Locate the cell with the specified text and output its [x, y] center coordinate. 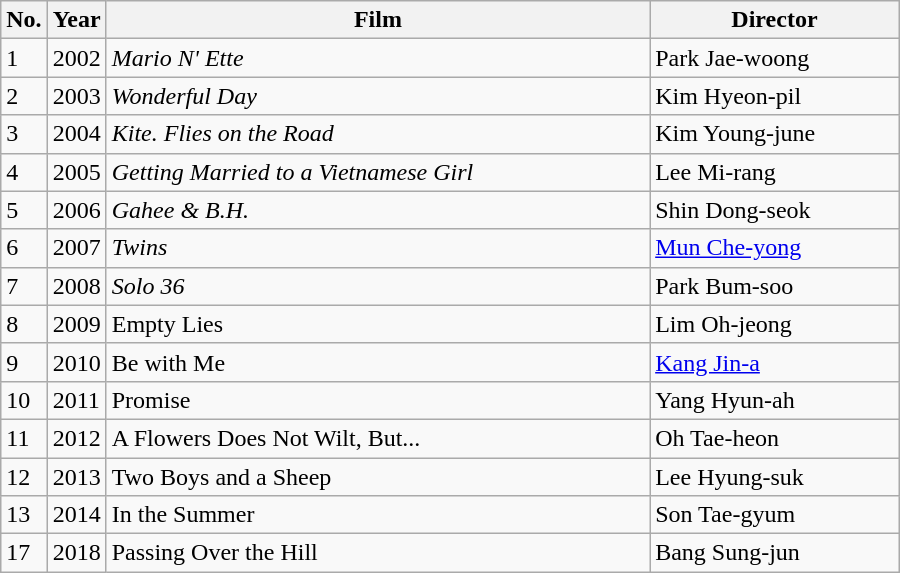
2003 [76, 96]
2002 [76, 58]
4 [24, 172]
2014 [76, 515]
Mun Che-yong [775, 248]
Gahee & B.H. [378, 210]
2006 [76, 210]
2007 [76, 248]
Park Bum-soo [775, 286]
In the Summer [378, 515]
Park Jae-woong [775, 58]
Year [76, 20]
Kim Young-june [775, 134]
2009 [76, 324]
Getting Married to a Vietnamese Girl [378, 172]
Lim Oh-jeong [775, 324]
1 [24, 58]
Twins [378, 248]
6 [24, 248]
3 [24, 134]
2004 [76, 134]
2 [24, 96]
11 [24, 438]
5 [24, 210]
10 [24, 400]
Shin Dong-seok [775, 210]
2011 [76, 400]
9 [24, 362]
Promise [378, 400]
7 [24, 286]
Son Tae-gyum [775, 515]
Mario N' Ette [378, 58]
Bang Sung-jun [775, 553]
A Flowers Does Not Wilt, But... [378, 438]
Oh Tae-heon [775, 438]
17 [24, 553]
Solo 36 [378, 286]
Empty Lies [378, 324]
Lee Mi-rang [775, 172]
2008 [76, 286]
8 [24, 324]
Lee Hyung-suk [775, 477]
2013 [76, 477]
Kang Jin-a [775, 362]
Film [378, 20]
Passing Over the Hill [378, 553]
12 [24, 477]
Yang Hyun-ah [775, 400]
2010 [76, 362]
Be with Me [378, 362]
Kim Hyeon-pil [775, 96]
2005 [76, 172]
2018 [76, 553]
Two Boys and a Sheep [378, 477]
2012 [76, 438]
No. [24, 20]
Wonderful Day [378, 96]
Director [775, 20]
13 [24, 515]
Kite. Flies on the Road [378, 134]
